Output the [X, Y] coordinate of the center of the cell containing the given text.  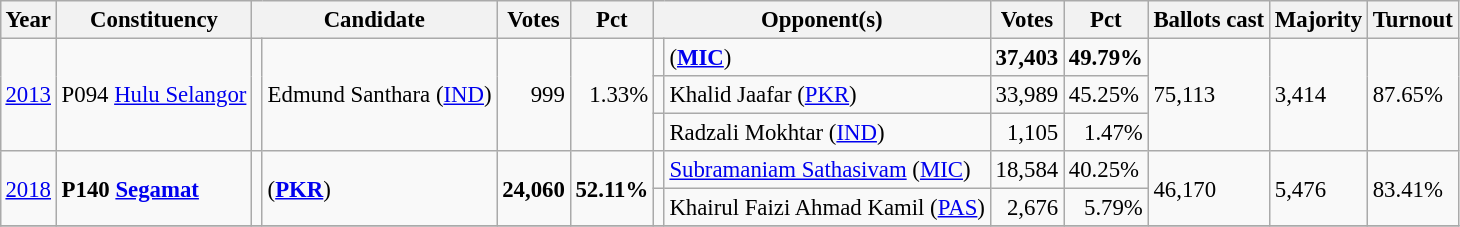
Radzali Mokhtar (IND) [827, 133]
Opponent(s) [822, 20]
Khairul Faizi Ahmad Kamil (PAS) [827, 208]
46,170 [1208, 188]
33,989 [1026, 95]
1.47% [1106, 133]
2,676 [1026, 208]
Constituency [154, 20]
45.25% [1106, 95]
(PKR) [380, 188]
(MIC) [827, 57]
Majority [1318, 20]
P140 Segamat [154, 188]
52.11% [612, 188]
1.33% [612, 94]
Ballots cast [1208, 20]
Subramaniam Sathasivam (MIC) [827, 170]
P094 Hulu Selangor [154, 94]
Khalid Jaafar (PKR) [827, 95]
83.41% [1412, 188]
5,476 [1318, 188]
1,105 [1026, 133]
2018 [28, 188]
87.65% [1412, 94]
2013 [28, 94]
3,414 [1318, 94]
Year [28, 20]
24,060 [534, 188]
Turnout [1412, 20]
75,113 [1208, 94]
5.79% [1106, 208]
Candidate [374, 20]
49.79% [1106, 57]
18,584 [1026, 170]
Edmund Santhara (IND) [380, 94]
999 [534, 94]
40.25% [1106, 170]
37,403 [1026, 57]
